From the cell containing the given text, extract its center point as [x, y] coordinate. 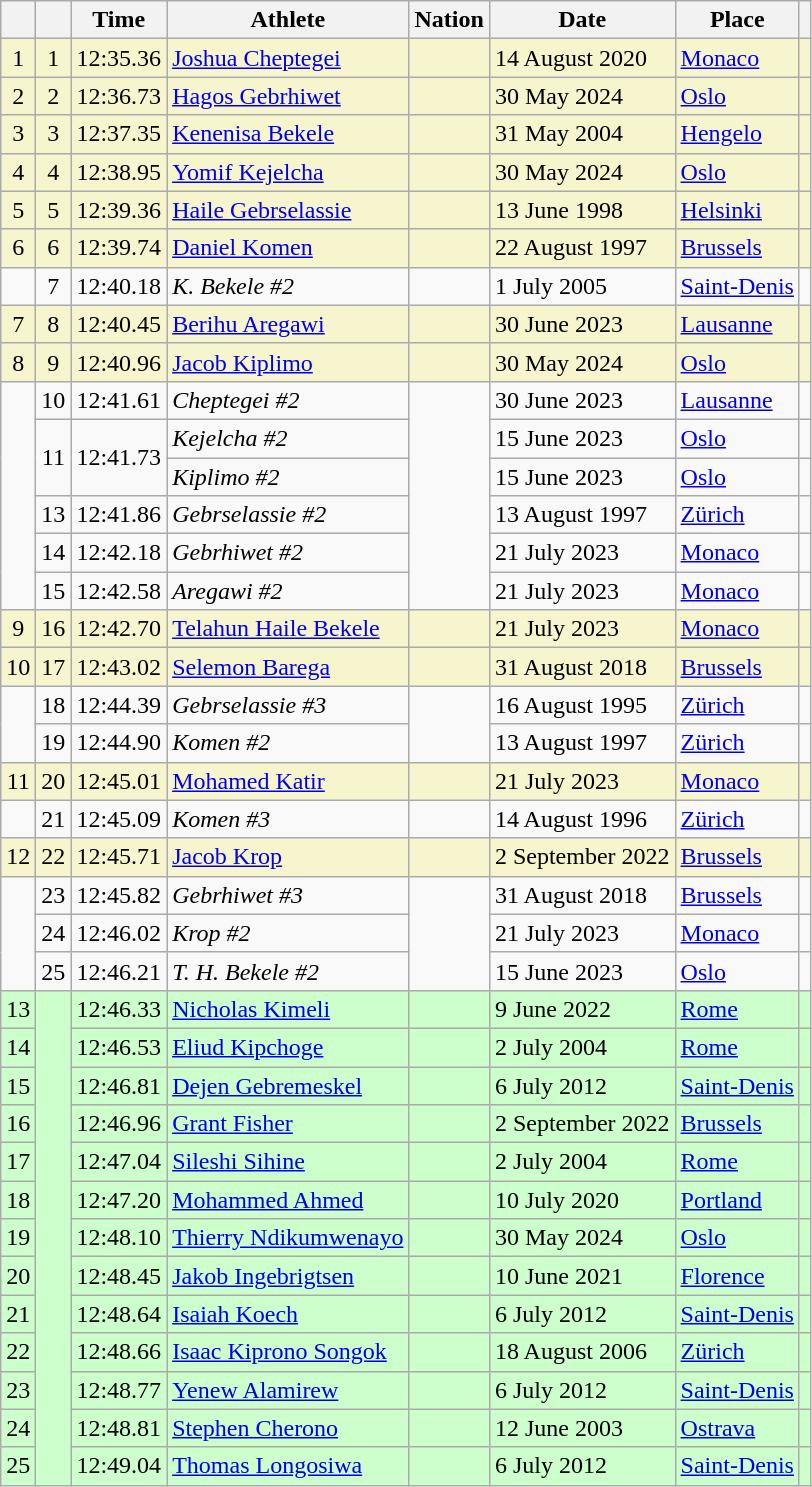
Portland [737, 1200]
Kiplimo #2 [288, 477]
Komen #3 [288, 819]
12:43.02 [119, 667]
Kenenisa Bekele [288, 134]
12:48.81 [119, 1428]
Aregawi #2 [288, 591]
12:36.73 [119, 96]
12:48.66 [119, 1352]
12:42.70 [119, 629]
12:42.58 [119, 591]
Jakob Ingebrigtsen [288, 1276]
1 July 2005 [582, 286]
12:44.39 [119, 705]
12:46.33 [119, 1009]
12:48.10 [119, 1238]
Hengelo [737, 134]
Thierry Ndikumwenayo [288, 1238]
16 August 1995 [582, 705]
12:39.74 [119, 248]
22 August 1997 [582, 248]
12:40.45 [119, 324]
Kejelcha #2 [288, 438]
12:46.53 [119, 1047]
Hagos Gebrhiwet [288, 96]
18 August 2006 [582, 1352]
Gebrselassie #2 [288, 515]
Daniel Komen [288, 248]
Time [119, 20]
12:45.82 [119, 895]
12:41.86 [119, 515]
12:40.96 [119, 362]
12:39.36 [119, 210]
Ostrava [737, 1428]
Jacob Krop [288, 857]
12:48.77 [119, 1390]
Date [582, 20]
K. Bekele #2 [288, 286]
12:45.71 [119, 857]
Gebrhiwet #2 [288, 553]
Jacob Kiplimo [288, 362]
12:46.02 [119, 933]
Helsinki [737, 210]
Nation [449, 20]
Stephen Cherono [288, 1428]
12:40.18 [119, 286]
Athlete [288, 20]
31 May 2004 [582, 134]
12:46.81 [119, 1085]
12:49.04 [119, 1466]
Isaac Kiprono Songok [288, 1352]
9 June 2022 [582, 1009]
Eliud Kipchoge [288, 1047]
Isaiah Koech [288, 1314]
Nicholas Kimeli [288, 1009]
10 July 2020 [582, 1200]
12:46.21 [119, 971]
12:45.09 [119, 819]
Cheptegei #2 [288, 400]
Berihu Aregawi [288, 324]
Mohammed Ahmed [288, 1200]
Mohamed Katir [288, 781]
Yenew Alamirew [288, 1390]
12 June 2003 [582, 1428]
Grant Fisher [288, 1124]
12:42.18 [119, 553]
Thomas Longosiwa [288, 1466]
12 [18, 857]
12:41.61 [119, 400]
Haile Gebrselassie [288, 210]
10 June 2021 [582, 1276]
Place [737, 20]
Joshua Cheptegei [288, 58]
Yomif Kejelcha [288, 172]
14 August 1996 [582, 819]
Sileshi Sihine [288, 1162]
12:41.73 [119, 457]
Gebrhiwet #3 [288, 895]
12:47.04 [119, 1162]
12:44.90 [119, 743]
12:35.36 [119, 58]
Telahun Haile Bekele [288, 629]
12:37.35 [119, 134]
Komen #2 [288, 743]
T. H. Bekele #2 [288, 971]
14 August 2020 [582, 58]
13 June 1998 [582, 210]
Dejen Gebremeskel [288, 1085]
12:48.64 [119, 1314]
Selemon Barega [288, 667]
12:46.96 [119, 1124]
12:38.95 [119, 172]
12:48.45 [119, 1276]
12:47.20 [119, 1200]
Krop #2 [288, 933]
12:45.01 [119, 781]
Florence [737, 1276]
Gebrselassie #3 [288, 705]
